Search for the cell housing the specified text and yield its (X, Y) center coordinate. 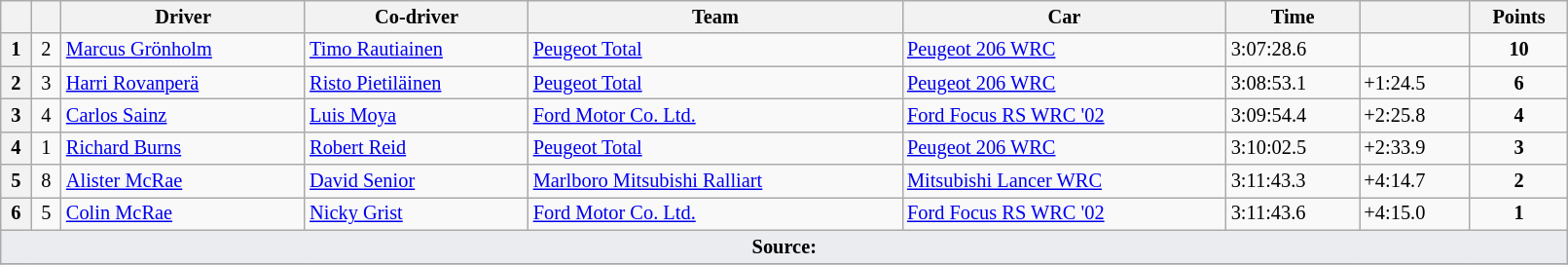
Carlos Sainz (183, 115)
3:11:43.3 (1293, 181)
Points (1518, 17)
+1:24.5 (1414, 83)
Time (1293, 17)
10 (1518, 50)
David Senior (417, 181)
Risto Pietiläinen (417, 83)
Luis Moya (417, 115)
+2:25.8 (1414, 115)
Marcus Grönholm (183, 50)
Richard Burns (183, 148)
Timo Rautiainen (417, 50)
Source: (784, 246)
Harri Rovanperä (183, 83)
+4:14.7 (1414, 181)
3:10:02.5 (1293, 148)
Team (715, 17)
Driver (183, 17)
8 (47, 181)
+2:33.9 (1414, 148)
3:11:43.6 (1293, 213)
3:08:53.1 (1293, 83)
Mitsubishi Lancer WRC (1065, 181)
Nicky Grist (417, 213)
Robert Reid (417, 148)
3:07:28.6 (1293, 50)
Alister McRae (183, 181)
Car (1065, 17)
3:09:54.4 (1293, 115)
Colin McRae (183, 213)
+4:15.0 (1414, 213)
Co-driver (417, 17)
Marlboro Mitsubishi Ralliart (715, 181)
